Scan for the cell matching the given text and deliver its (X, Y) coordinate at center. 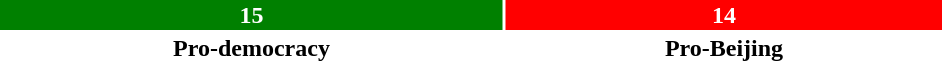
15 (252, 15)
14 (724, 15)
